Provide the (X, Y) coordinate of the cell's center where the given text is located.  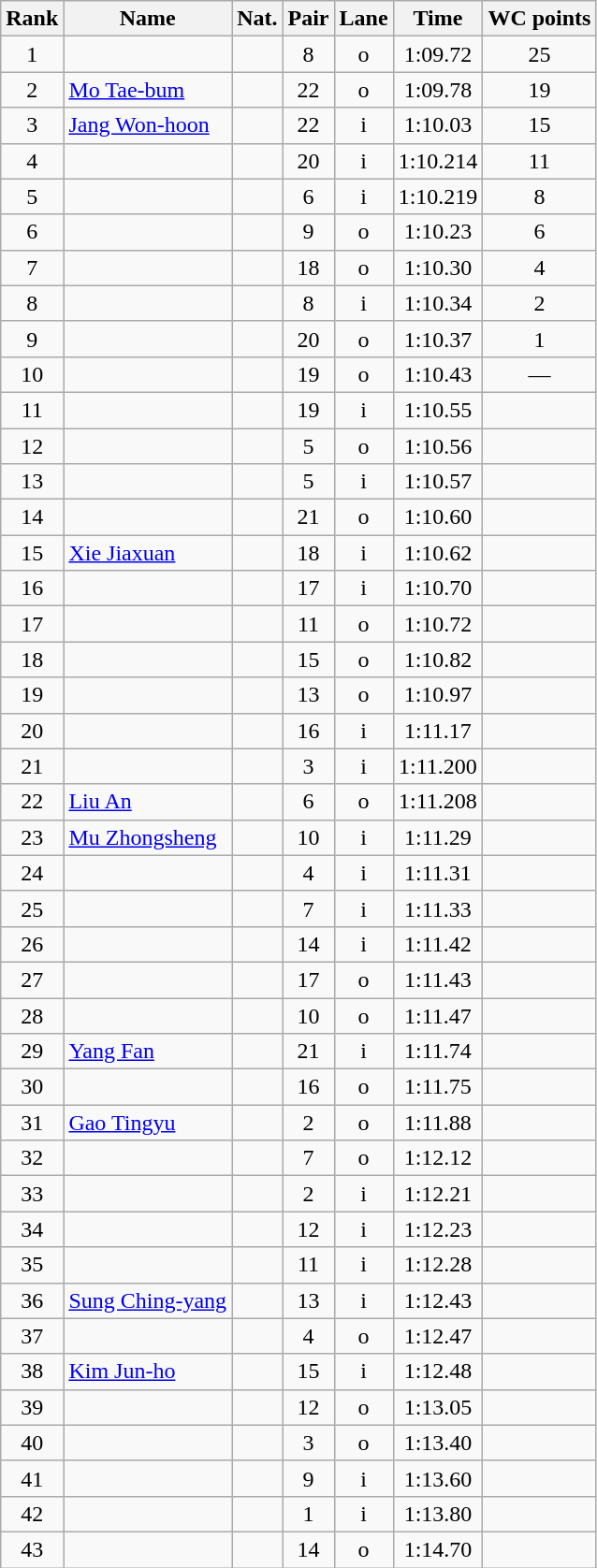
1:10.03 (438, 125)
Pair (309, 19)
1:10.82 (438, 660)
Rank (32, 19)
1:13.80 (438, 1514)
WC points (539, 19)
1:11.88 (438, 1123)
27 (32, 980)
Kim Jun-ho (148, 1372)
1:10.56 (438, 446)
Xie Jiaxuan (148, 553)
42 (32, 1514)
1:09.72 (438, 54)
Gao Tingyu (148, 1123)
1:11.43 (438, 980)
1:13.40 (438, 1443)
26 (32, 944)
Nat. (257, 19)
35 (32, 1265)
1:10.23 (438, 232)
1:10.70 (438, 588)
1:10.30 (438, 268)
Liu An (148, 802)
37 (32, 1336)
1:14.70 (438, 1549)
Sung Ching-yang (148, 1300)
1:12.12 (438, 1158)
1:10.60 (438, 517)
Yang Fan (148, 1052)
32 (32, 1158)
Mo Tae-bum (148, 90)
30 (32, 1087)
1:11.29 (438, 837)
1:10.43 (438, 374)
Name (148, 19)
36 (32, 1300)
1:12.48 (438, 1372)
1:12.23 (438, 1229)
1:11.74 (438, 1052)
1:11.208 (438, 802)
24 (32, 873)
1:11.200 (438, 766)
1:13.60 (438, 1478)
1:11.42 (438, 944)
1:10.55 (438, 410)
Jang Won-hoon (148, 125)
1:10.57 (438, 482)
1:11.31 (438, 873)
1:11.33 (438, 908)
1:10.34 (438, 303)
1:12.43 (438, 1300)
Lane (363, 19)
29 (32, 1052)
1:10.62 (438, 553)
23 (32, 837)
1:11.75 (438, 1087)
1:09.78 (438, 90)
31 (32, 1123)
38 (32, 1372)
1:11.47 (438, 1015)
34 (32, 1229)
1:10.72 (438, 624)
41 (32, 1478)
Time (438, 19)
1:10.219 (438, 196)
28 (32, 1015)
40 (32, 1443)
Mu Zhongsheng (148, 837)
1:10.214 (438, 161)
1:10.97 (438, 695)
39 (32, 1407)
43 (32, 1549)
33 (32, 1194)
1:11.17 (438, 731)
1:12.28 (438, 1265)
1:12.21 (438, 1194)
1:10.37 (438, 339)
— (539, 374)
1:12.47 (438, 1336)
1:13.05 (438, 1407)
